Provide the [x, y] coordinate of the cell's center where the given text is located.  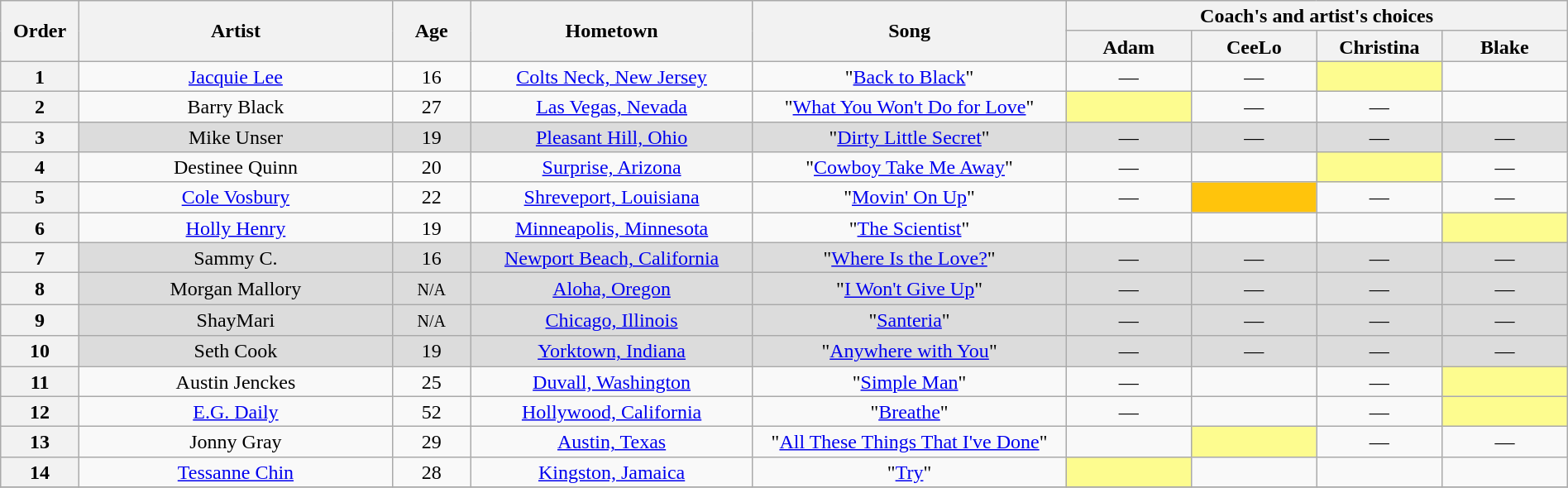
Jacquie Lee [235, 76]
Las Vegas, Nevada [612, 106]
Jonny Gray [235, 442]
Age [432, 31]
9 [40, 320]
22 [432, 197]
1 [40, 76]
Austin, Texas [612, 442]
Shreveport, Louisiana [612, 197]
13 [40, 442]
Destinee Quinn [235, 167]
11 [40, 380]
"Movin' On Up" [910, 197]
27 [432, 106]
"Anywhere with You" [910, 351]
ShayMari [235, 320]
29 [432, 442]
Song [910, 31]
Sammy C. [235, 258]
Holly Henry [235, 228]
Order [40, 31]
"What You Won't Do for Love" [910, 106]
"Back to Black" [910, 76]
E.G. Daily [235, 412]
Seth Cook [235, 351]
4 [40, 167]
Adam [1129, 46]
Mike Unser [235, 137]
Tessanne Chin [235, 471]
"All These Things That I've Done" [910, 442]
Coach's and artist's choices [1317, 17]
Kingston, Jamaica [612, 471]
Austin Jenckes [235, 380]
Hometown [612, 31]
8 [40, 289]
"The Scientist" [910, 228]
Morgan Mallory [235, 289]
14 [40, 471]
52 [432, 412]
Duvall, Washington [612, 380]
6 [40, 228]
10 [40, 351]
"Breathe" [910, 412]
Artist [235, 31]
12 [40, 412]
Cole Vosbury [235, 197]
Hollywood, California [612, 412]
"Santeria" [910, 320]
28 [432, 471]
"Dirty Little Secret" [910, 137]
Christina [1379, 46]
2 [40, 106]
7 [40, 258]
20 [432, 167]
25 [432, 380]
Pleasant Hill, Ohio [612, 137]
3 [40, 137]
Colts Neck, New Jersey [612, 76]
Barry Black [235, 106]
Surprise, Arizona [612, 167]
Aloha, Oregon [612, 289]
"Simple Man" [910, 380]
Yorktown, Indiana [612, 351]
Minneapolis, Minnesota [612, 228]
"Where Is the Love?" [910, 258]
Newport Beach, California [612, 258]
"Try" [910, 471]
"Cowboy Take Me Away" [910, 167]
Chicago, Illinois [612, 320]
5 [40, 197]
CeeLo [1255, 46]
"I Won't Give Up" [910, 289]
Blake [1505, 46]
